Find where the given text appears and provide that cell's center as [X, Y] coordinate. 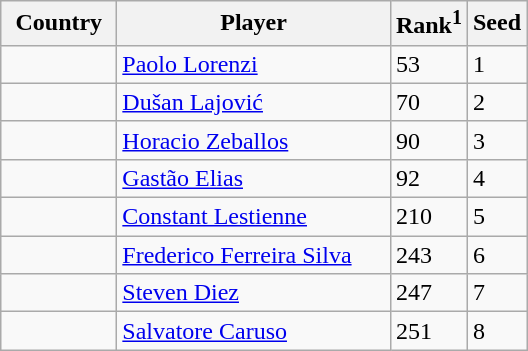
4 [496, 178]
1 [496, 64]
2 [496, 102]
Country [59, 24]
92 [428, 178]
Rank1 [428, 24]
Paolo Lorenzi [254, 64]
Steven Diez [254, 293]
Gastão Elias [254, 178]
70 [428, 102]
8 [496, 331]
Dušan Lajović [254, 102]
5 [496, 217]
3 [496, 140]
247 [428, 293]
Horacio Zeballos [254, 140]
90 [428, 140]
Player [254, 24]
Frederico Ferreira Silva [254, 255]
Seed [496, 24]
6 [496, 255]
Constant Lestienne [254, 217]
7 [496, 293]
210 [428, 217]
Salvatore Caruso [254, 331]
53 [428, 64]
251 [428, 331]
243 [428, 255]
